Return the [x, y] coordinate for the center point of the cell that contains the specified text.  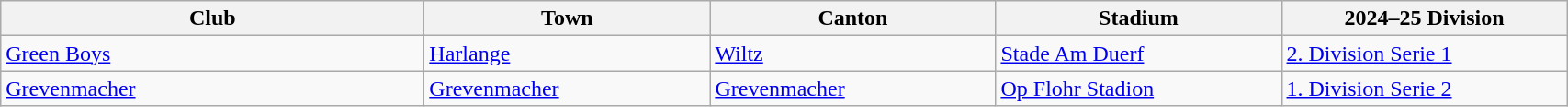
Green Boys [213, 53]
Harlange [568, 53]
Stade Am Duerf [1139, 53]
Canton [852, 18]
1. Division Serie 2 [1424, 89]
Town [568, 18]
Op Flohr Stadion [1139, 89]
Stadium [1139, 18]
2. Division Serie 1 [1424, 53]
Club [213, 18]
2024–25 Division [1424, 18]
Wiltz [852, 53]
